Return the [x, y] coordinate for the center point of the cell that contains the specified text.  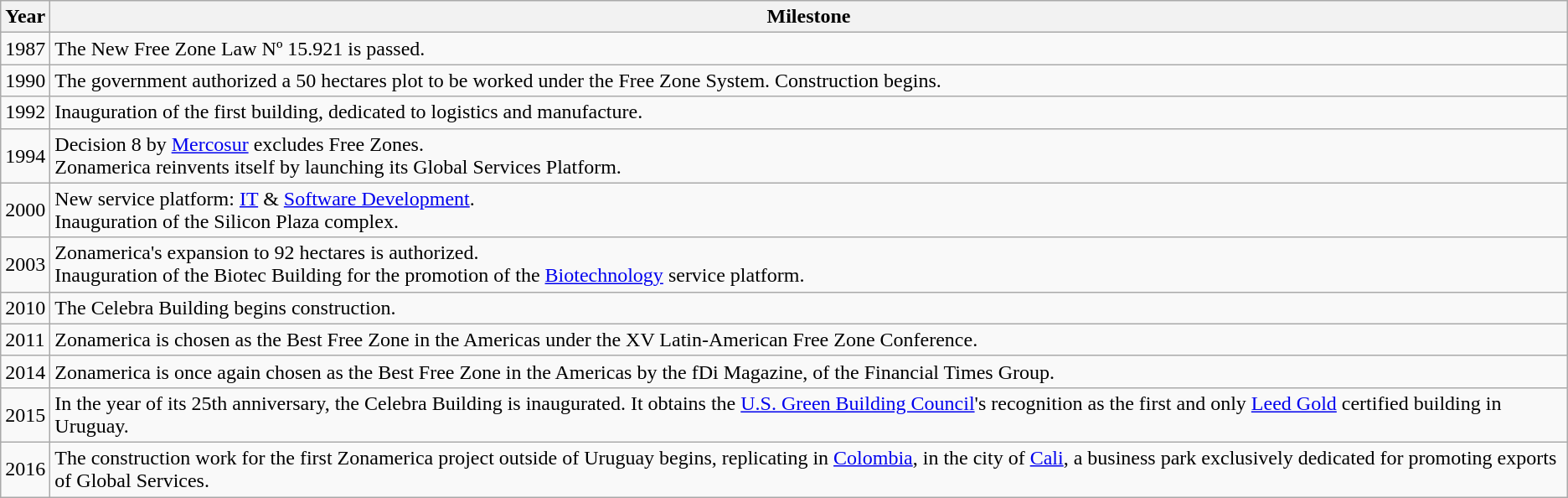
The New Free Zone Law Nº 15.921 is passed. [809, 49]
New service platform: IT & Software Development.Inauguration of the Silicon Plaza complex. [809, 210]
1990 [25, 80]
Zonamerica is chosen as the Best Free Zone in the Americas under the XV Latin-American Free Zone Conference. [809, 340]
2000 [25, 210]
Zonamerica is once again chosen as the Best Free Zone in the Americas by the fDi Magazine, of the Financial Times Group. [809, 371]
Milestone [809, 17]
2011 [25, 340]
2014 [25, 371]
1987 [25, 49]
Inauguration of the first building, dedicated to logistics and manufacture. [809, 112]
The government authorized a 50 hectares plot to be worked under the Free Zone System. Construction begins. [809, 80]
1994 [25, 156]
1992 [25, 112]
2010 [25, 308]
Year [25, 17]
The Celebra Building begins construction. [809, 308]
Zonamerica's expansion to 92 hectares is authorized.Inauguration of the Biotec Building for the promotion of the Biotechnology service platform. [809, 265]
Decision 8 by Mercosur excludes Free Zones.Zonamerica reinvents itself by launching its Global Services Platform. [809, 156]
2015 [25, 414]
2016 [25, 469]
2003 [25, 265]
